Provide the [x, y] coordinate of the cell's center where the given text is located.  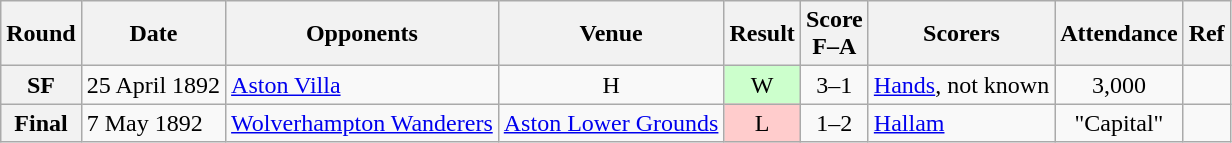
Opponents [362, 34]
L [762, 123]
3–1 [834, 85]
Attendance [1119, 34]
Date [153, 34]
"Capital" [1119, 123]
Ref [1206, 34]
SF [41, 85]
ScoreF–A [834, 34]
Hands, not known [961, 85]
Round [41, 34]
Hallam [961, 123]
25 April 1892 [153, 85]
Wolverhampton Wanderers [362, 123]
Final [41, 123]
7 May 1892 [153, 123]
3,000 [1119, 85]
Venue [611, 34]
Scorers [961, 34]
1–2 [834, 123]
Aston Lower Grounds [611, 123]
Result [762, 34]
W [762, 85]
Aston Villa [362, 85]
H [611, 85]
